Search for the cell housing the specified text and yield its (X, Y) center coordinate. 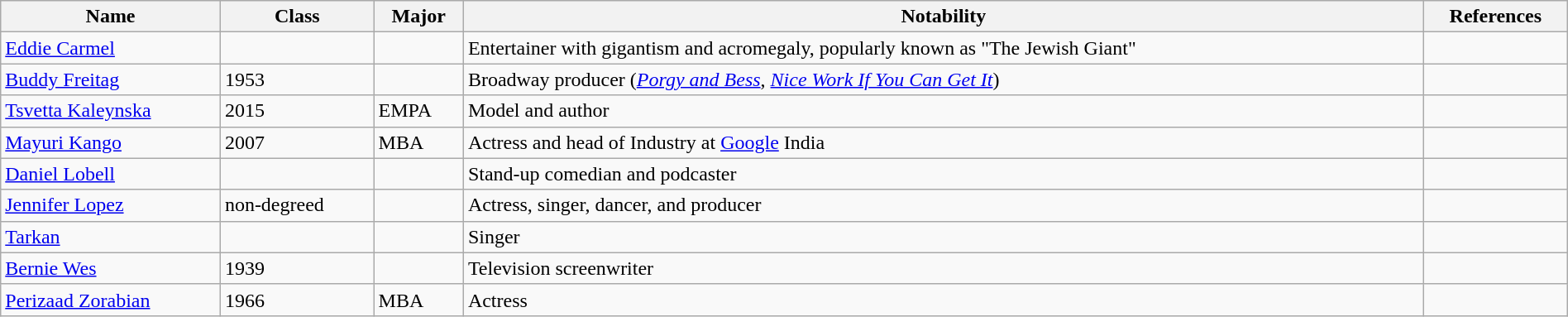
2015 (297, 111)
Singer (943, 237)
1939 (297, 268)
References (1495, 17)
Perizaad Zorabian (111, 300)
2007 (297, 142)
Television screenwriter (943, 268)
Bernie Wes (111, 268)
Actress and head of Industry at Google India (943, 142)
Class (297, 17)
non-degreed (297, 205)
1953 (297, 79)
Tsvetta Kaleynska (111, 111)
Notability (943, 17)
Jennifer Lopez (111, 205)
Broadway producer (Porgy and Bess, Nice Work If You Can Get It) (943, 79)
Daniel Lobell (111, 174)
Stand-up comedian and podcaster (943, 174)
Entertainer with gigantism and acromegaly, popularly known as "The Jewish Giant" (943, 48)
Name (111, 17)
Actress (943, 300)
Tarkan (111, 237)
Mayuri Kango (111, 142)
Buddy Freitag (111, 79)
Major (418, 17)
Actress, singer, dancer, and producer (943, 205)
Eddie Carmel (111, 48)
EMPA (418, 111)
1966 (297, 300)
Model and author (943, 111)
